Extract the [X, Y] coordinate from the center of the cell holding the provided text.  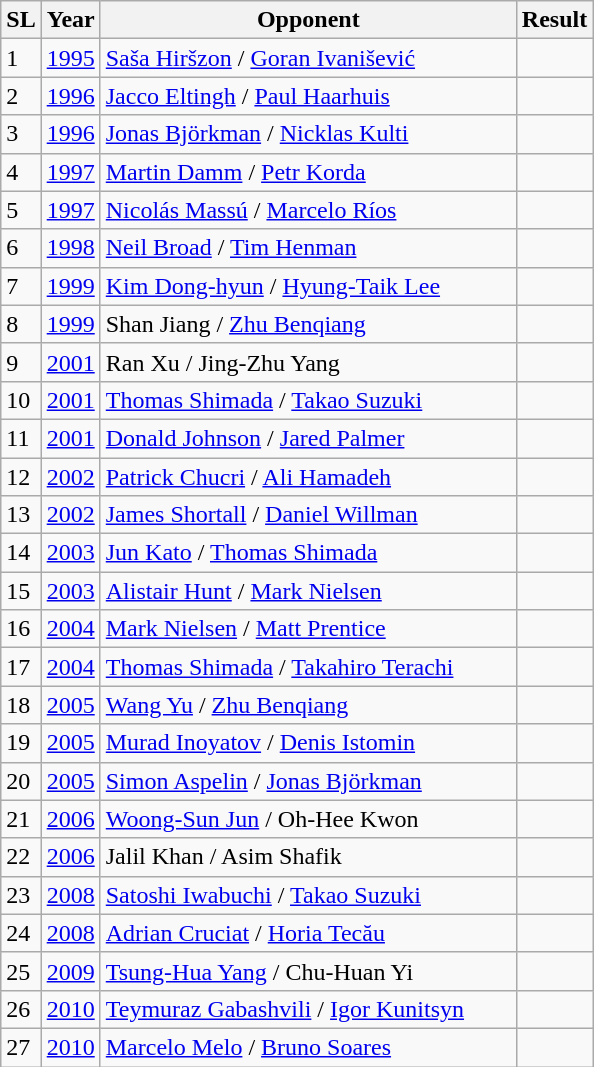
15 [21, 591]
26 [21, 1009]
25 [21, 971]
13 [21, 515]
Jacco Eltingh / Paul Haarhuis [308, 96]
23 [21, 895]
Murad Inoyatov / Denis Istomin [308, 743]
19 [21, 743]
Teymuraz Gabashvili / Igor Kunitsyn [308, 1009]
2 [21, 96]
Opponent [308, 20]
Kim Dong-hyun / Hyung-Taik Lee [308, 286]
Satoshi Iwabuchi / Takao Suzuki [308, 895]
4 [21, 172]
SL [21, 20]
18 [21, 705]
Adrian Cruciat / Horia Tecău [308, 933]
Woong-Sun Jun / Oh-Hee Kwon [308, 819]
Saša Hiršzon / Goran Ivanišević [308, 58]
9 [21, 362]
3 [21, 134]
Ran Xu / Jing-Zhu Yang [308, 362]
Simon Aspelin / Jonas Björkman [308, 781]
Wang Yu / Zhu Benqiang [308, 705]
5 [21, 210]
Thomas Shimada / Takahiro Terachi [308, 667]
16 [21, 629]
11 [21, 438]
Shan Jiang / Zhu Benqiang [308, 324]
17 [21, 667]
2009 [70, 971]
Marcelo Melo / Bruno Soares [308, 1047]
Tsung-Hua Yang / Chu-Huan Yi [308, 971]
Result [554, 20]
12 [21, 477]
7 [21, 286]
Jonas Björkman / Nicklas Kulti [308, 134]
Nicolás Massú / Marcelo Ríos [308, 210]
James Shortall / Daniel Willman [308, 515]
1998 [70, 248]
14 [21, 553]
Neil Broad / Tim Henman [308, 248]
6 [21, 248]
Thomas Shimada / Takao Suzuki [308, 400]
Martin Damm / Petr Korda [308, 172]
1995 [70, 58]
Donald Johnson / Jared Palmer [308, 438]
21 [21, 819]
Alistair Hunt / Mark Nielsen [308, 591]
1 [21, 58]
8 [21, 324]
Jun Kato / Thomas Shimada [308, 553]
Year [70, 20]
Mark Nielsen / Matt Prentice [308, 629]
24 [21, 933]
Jalil Khan / Asim Shafik [308, 857]
27 [21, 1047]
Patrick Chucri / Ali Hamadeh [308, 477]
10 [21, 400]
20 [21, 781]
22 [21, 857]
